Capture the cell that displays the provided text and extract its (x, y) central coordinate. 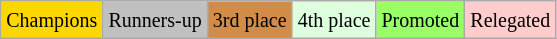
3rd place (250, 20)
Runners-up (155, 20)
4th place (334, 20)
Promoted (420, 20)
Relegated (510, 20)
Champions (52, 20)
